Search for the cell housing the specified text and yield its (x, y) center coordinate. 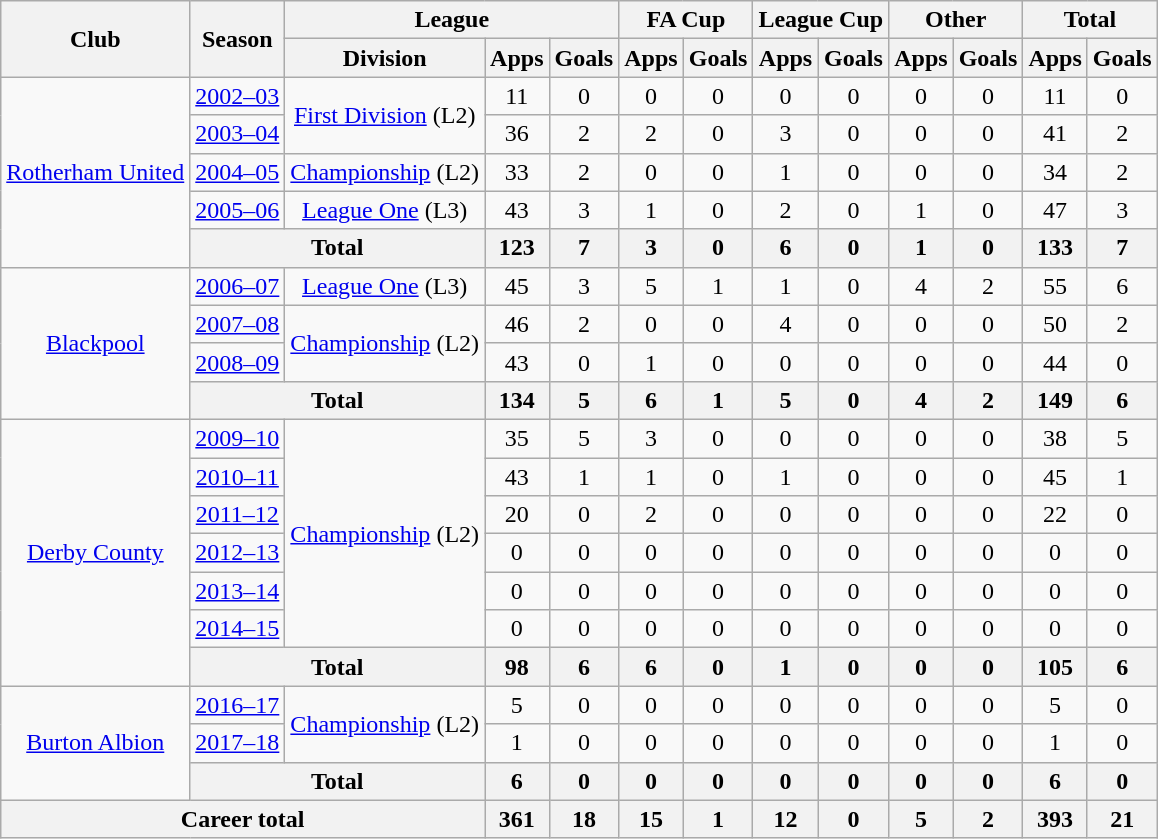
Career total (243, 819)
League (452, 20)
36 (517, 134)
12 (786, 819)
2010–11 (238, 477)
21 (1122, 819)
393 (1055, 819)
38 (1055, 438)
15 (651, 819)
149 (1055, 400)
133 (1055, 248)
22 (1055, 515)
2009–10 (238, 438)
41 (1055, 134)
2017–18 (238, 743)
123 (517, 248)
2002–03 (238, 96)
Division (385, 58)
2012–13 (238, 553)
2006–07 (238, 286)
98 (517, 667)
2011–12 (238, 515)
361 (517, 819)
18 (584, 819)
Derby County (96, 552)
Season (238, 39)
55 (1055, 286)
50 (1055, 324)
2007–08 (238, 324)
134 (517, 400)
46 (517, 324)
Burton Albion (96, 743)
Blackpool (96, 343)
44 (1055, 362)
2016–17 (238, 705)
35 (517, 438)
2003–04 (238, 134)
2008–09 (238, 362)
2005–06 (238, 210)
2004–05 (238, 172)
2014–15 (238, 629)
Club (96, 39)
105 (1055, 667)
Other (956, 20)
Rotherham United (96, 172)
First Division (L2) (385, 115)
33 (517, 172)
2013–14 (238, 591)
20 (517, 515)
47 (1055, 210)
34 (1055, 172)
League Cup (821, 20)
FA Cup (686, 20)
